Capture the cell that displays the provided text and extract its (X, Y) central coordinate. 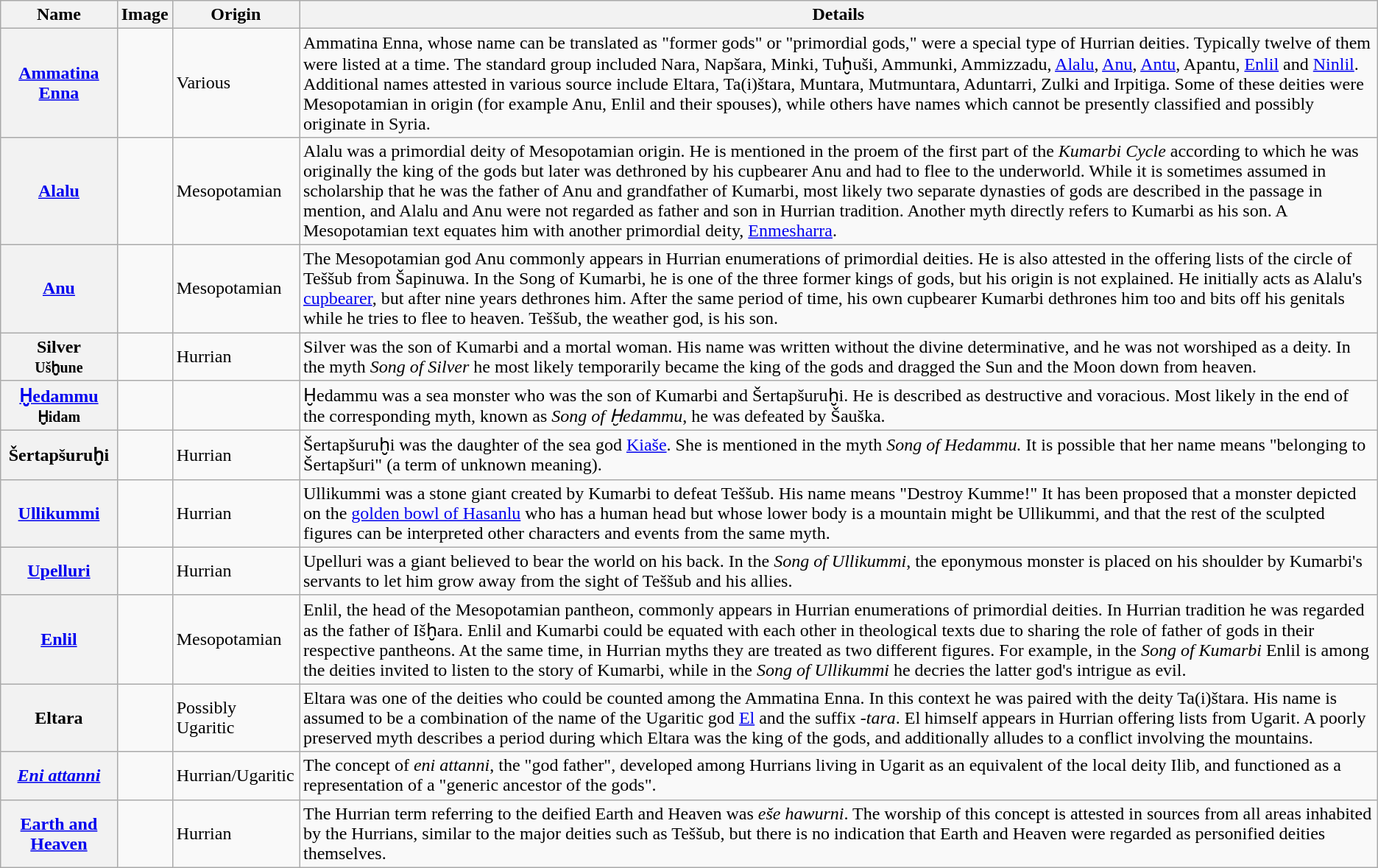
Image (144, 15)
Šertapšuruḫi (59, 455)
Eni attanni (59, 776)
Silver Ušḫune (59, 356)
Eltara (59, 718)
Origin (236, 15)
Anu (59, 289)
Earth and Heaven (59, 833)
Various (236, 83)
Ḫedammu Ḫidam (59, 406)
Name (59, 15)
Possibly Ugaritic (236, 718)
Details (838, 15)
Ullikummi (59, 513)
Upelluri (59, 571)
Ammatina Enna (59, 83)
Enlil (59, 639)
Alalu (59, 191)
Hurrian/Ugaritic (236, 776)
